Search for the cell housing the specified text and yield its [X, Y] center coordinate. 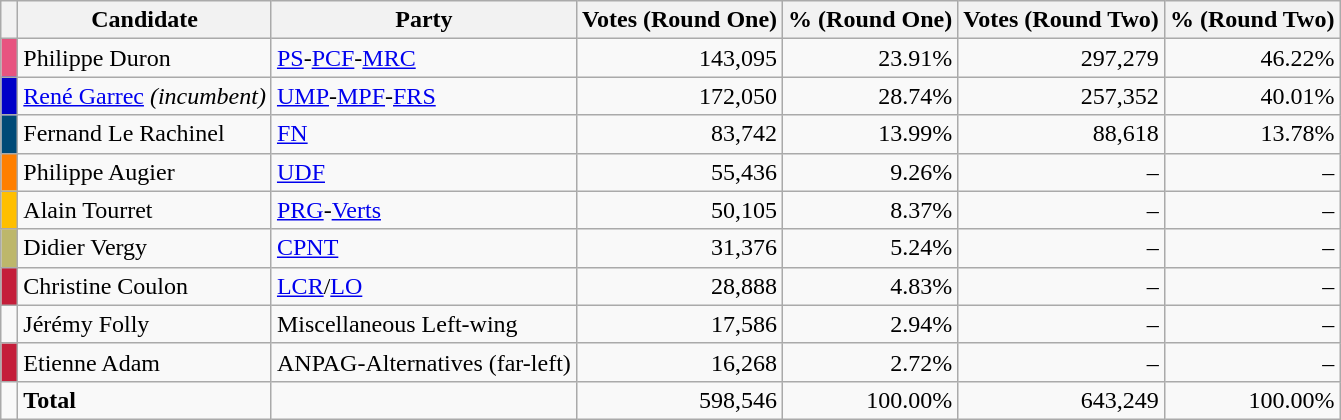
Philippe Augier [145, 172]
Didier Vergy [145, 248]
143,095 [679, 58]
Etienne Adam [145, 362]
17,586 [679, 324]
Alain Tourret [145, 210]
46.22% [1252, 58]
UDF [424, 172]
297,279 [1062, 58]
4.83% [870, 286]
172,050 [679, 96]
Votes (Round Two) [1062, 20]
13.78% [1252, 134]
ANPAG-Alternatives (far-left) [424, 362]
598,546 [679, 400]
8.37% [870, 210]
50,105 [679, 210]
UMP-MPF-FRS [424, 96]
FN [424, 134]
83,742 [679, 134]
Candidate [145, 20]
Miscellaneous Left-wing [424, 324]
2.72% [870, 362]
Votes (Round One) [679, 20]
René Garrec (incumbent) [145, 96]
257,352 [1062, 96]
28,888 [679, 286]
Total [145, 400]
% (Round Two) [1252, 20]
% (Round One) [870, 20]
55,436 [679, 172]
28.74% [870, 96]
Party [424, 20]
88,618 [1062, 134]
23.91% [870, 58]
CPNT [424, 248]
Fernand Le Rachinel [145, 134]
Christine Coulon [145, 286]
40.01% [1252, 96]
LCR/LO [424, 286]
PRG-Verts [424, 210]
9.26% [870, 172]
Jérémy Folly [145, 324]
16,268 [679, 362]
31,376 [679, 248]
2.94% [870, 324]
5.24% [870, 248]
643,249 [1062, 400]
Philippe Duron [145, 58]
13.99% [870, 134]
PS-PCF-MRC [424, 58]
